Pinpoint the cell where the given text exists, returning its (x, y) midpoint coordinate. 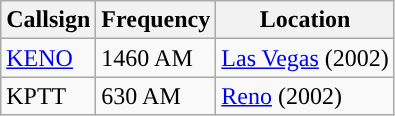
Reno (2002) (306, 96)
KENO (48, 58)
Las Vegas (2002) (306, 58)
Location (306, 20)
Frequency (156, 20)
630 AM (156, 96)
1460 AM (156, 58)
Callsign (48, 20)
KPTT (48, 96)
